Provide the [X, Y] coordinate of the cell's center where the given text is located.  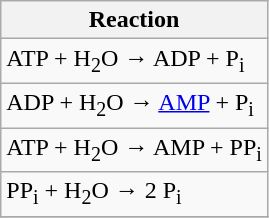
PPi + H2O → 2 Pi [134, 194]
ADP + H2O → AMP + Pi [134, 105]
ATP + H2O → AMP + PPi [134, 150]
ATP + H2O → ADP + Pi [134, 61]
Reaction [134, 20]
